Return [X, Y] of the center of cell containing provided text 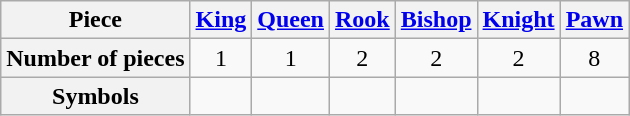
Rook [363, 20]
Knight [518, 20]
8 [594, 58]
King [221, 20]
Symbols [96, 96]
Pawn [594, 20]
Queen [291, 20]
Number of pieces [96, 58]
Piece [96, 20]
Bishop [436, 20]
